Determine the (x, y) coordinate at the center of the cell enclosing the given text.  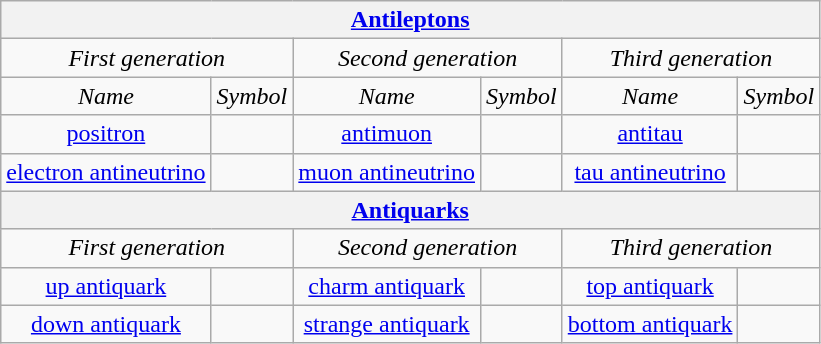
antitau (650, 134)
down antiquark (106, 324)
electron antineutrino (106, 172)
muon antineutrino (387, 172)
Antileptons (410, 20)
charm antiquark (387, 286)
bottom antiquark (650, 324)
antimuon (387, 134)
strange antiquark (387, 324)
top antiquark (650, 286)
up antiquark (106, 286)
positron (106, 134)
Antiquarks (410, 210)
tau antineutrino (650, 172)
